Detect which cell encompasses the target text, then output its [X, Y] center coordinate. 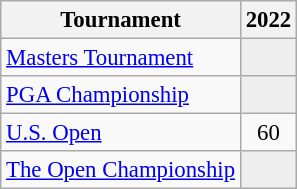
Tournament [121, 20]
U.S. Open [121, 133]
Masters Tournament [121, 58]
PGA Championship [121, 95]
2022 [268, 20]
60 [268, 133]
The Open Championship [121, 170]
